Scan for the cell matching the given text and deliver its (X, Y) coordinate at center. 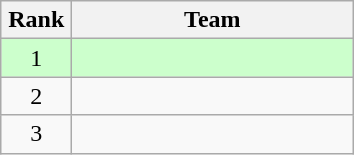
3 (36, 134)
Rank (36, 20)
1 (36, 58)
2 (36, 96)
Team (212, 20)
